Scan for the cell matching the given text and deliver its [X, Y] coordinate at center. 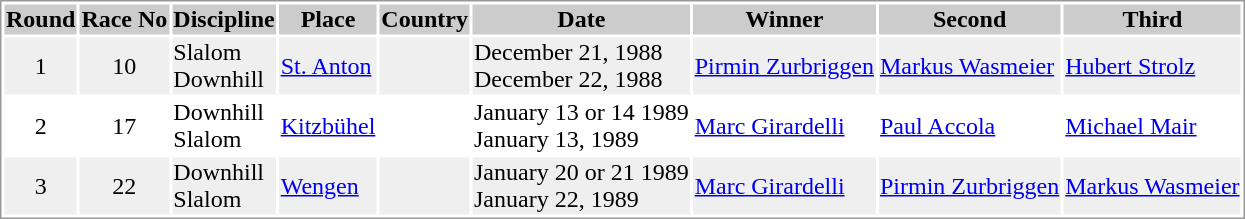
Place [328, 19]
Date [581, 19]
Country [425, 19]
Hubert Strolz [1152, 66]
Wengen [328, 186]
Michael Mair [1152, 126]
December 21, 1988December 22, 1988 [581, 66]
1 [40, 66]
St. Anton [328, 66]
Second [969, 19]
Round [40, 19]
Race No [124, 19]
3 [40, 186]
17 [124, 126]
SlalomDownhill [224, 66]
January 20 or 21 1989January 22, 1989 [581, 186]
10 [124, 66]
Paul Accola [969, 126]
Third [1152, 19]
22 [124, 186]
Winner [784, 19]
January 13 or 14 1989January 13, 1989 [581, 126]
2 [40, 126]
Kitzbühel [328, 126]
Discipline [224, 19]
